Identify which cell holds the provided text, then report its [X, Y] central coordinate. 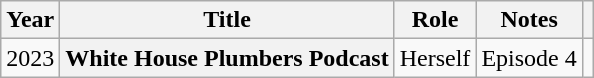
Role [435, 20]
Herself [435, 58]
Year [30, 20]
Episode 4 [529, 58]
2023 [30, 58]
Notes [529, 20]
White House Plumbers Podcast [227, 58]
Title [227, 20]
